Scan for the cell matching the given text and deliver its [x, y] coordinate at center. 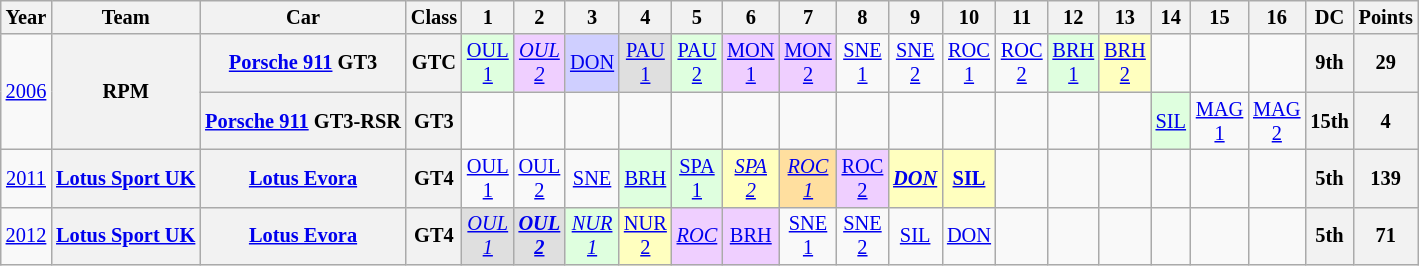
ROC [697, 236]
Porsche 911 GT3-RSR [303, 121]
SPA2 [750, 178]
6 [750, 17]
2012 [26, 236]
NUR2 [646, 236]
10 [969, 17]
DC [1329, 17]
14 [1171, 17]
MAG1 [1220, 121]
PAU1 [646, 63]
MON1 [750, 63]
5 [697, 17]
8 [863, 17]
3 [592, 17]
16 [1276, 17]
1 [488, 17]
2006 [26, 92]
GT3 [434, 121]
BRH1 [1073, 63]
NUR1 [592, 236]
Porsche 911 GT3 [303, 63]
2 [540, 17]
9th [1329, 63]
Points [1386, 17]
139 [1386, 178]
GTC [434, 63]
Year [26, 17]
SPA1 [697, 178]
2011 [26, 178]
71 [1386, 236]
12 [1073, 17]
Car [303, 17]
RPM [126, 92]
7 [808, 17]
MAG2 [1276, 121]
15 [1220, 17]
11 [1022, 17]
29 [1386, 63]
BRH2 [1125, 63]
Team [126, 17]
Class [434, 17]
9 [915, 17]
MON2 [808, 63]
15th [1329, 121]
SNE [592, 178]
13 [1125, 17]
PAU2 [697, 63]
